Return the [x, y] coordinate for the center point of the cell that contains the specified text.  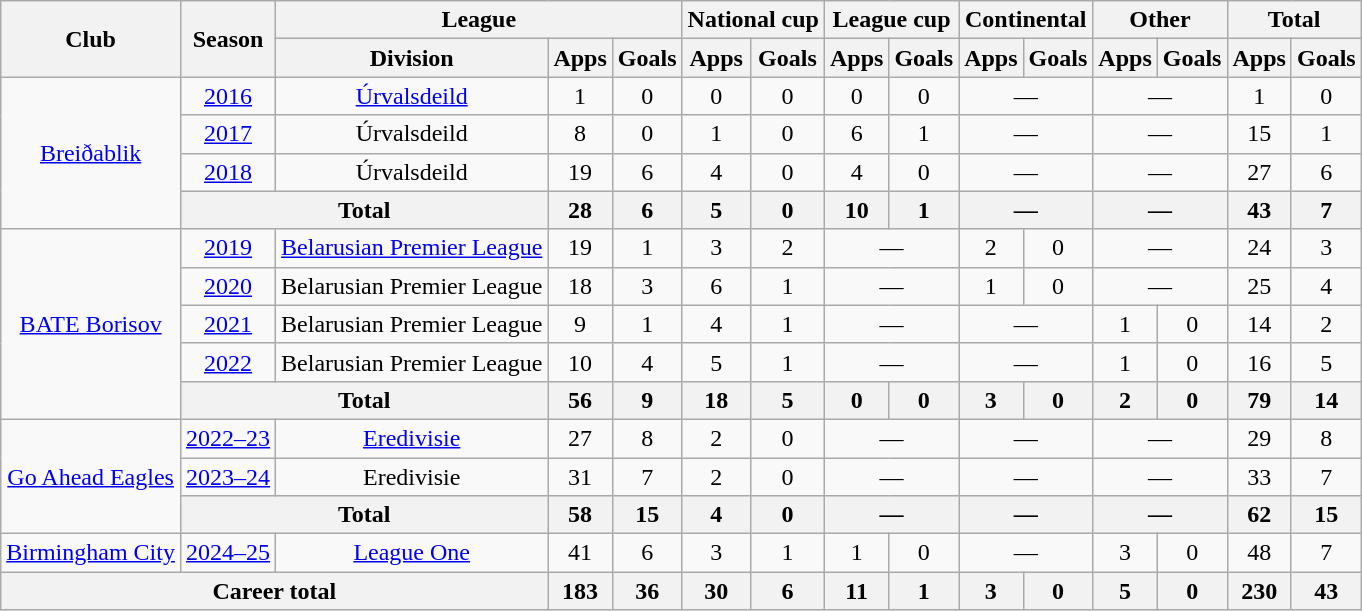
Other [1160, 20]
Career total [274, 591]
31 [580, 477]
Continental [1026, 20]
16 [1259, 362]
2023–24 [228, 477]
Division [412, 58]
62 [1259, 515]
BATE Borisov [91, 324]
79 [1259, 400]
58 [580, 515]
230 [1259, 591]
League [479, 20]
2024–25 [228, 553]
2016 [228, 96]
24 [1259, 248]
183 [580, 591]
28 [580, 210]
Breiðablik [91, 153]
2020 [228, 286]
29 [1259, 438]
League One [412, 553]
25 [1259, 286]
National cup [753, 20]
2022 [228, 362]
56 [580, 400]
2019 [228, 248]
36 [647, 591]
Go Ahead Eagles [91, 476]
2022–23 [228, 438]
Season [228, 39]
2018 [228, 172]
Birmingham City [91, 553]
2017 [228, 134]
48 [1259, 553]
11 [856, 591]
41 [580, 553]
League cup [891, 20]
30 [716, 591]
2021 [228, 324]
33 [1259, 477]
Club [91, 39]
